Identify which cell holds the provided text, then report its [x, y] central coordinate. 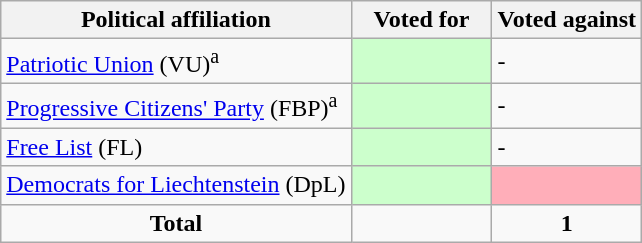
Political affiliation [176, 20]
Patriotic Union (VU)a [176, 62]
Voted for [422, 20]
Total [176, 223]
Progressive Citizens' Party (FBP)a [176, 106]
Voted against [567, 20]
Democrats for Liechtenstein (DpL) [176, 185]
1 [567, 223]
Free List (FL) [176, 147]
